Capture the cell that displays the provided text and extract its [X, Y] central coordinate. 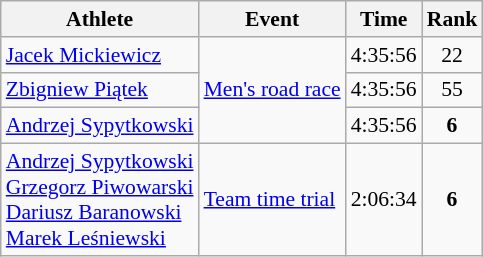
Rank [452, 19]
Event [272, 19]
Men's road race [272, 90]
Team time trial [272, 200]
Zbigniew Piątek [100, 90]
2:06:34 [384, 200]
Andrzej Sypytkowski [100, 126]
22 [452, 55]
Athlete [100, 19]
55 [452, 90]
Time [384, 19]
Jacek Mickiewicz [100, 55]
Andrzej SypytkowskiGrzegorz PiwowarskiDariusz BaranowskiMarek Leśniewski [100, 200]
